Return (x, y) of the center of cell containing provided text 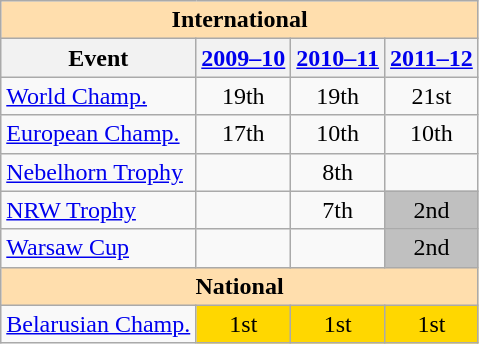
2010–11 (338, 58)
Warsaw Cup (98, 248)
World Champ. (98, 96)
7th (338, 210)
2011–12 (432, 58)
21st (432, 96)
NRW Trophy (98, 210)
8th (338, 172)
International (240, 20)
European Champ. (98, 134)
Nebelhorn Trophy (98, 172)
17th (244, 134)
Belarusian Champ. (98, 324)
Event (98, 58)
National (240, 286)
2009–10 (244, 58)
